For the text-containing cell, return its midpoint in (x, y) coordinate format. 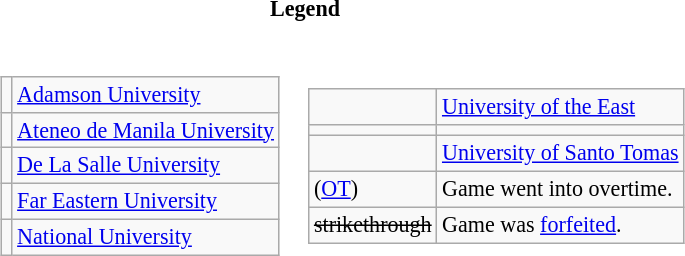
strikethrough (373, 225)
National University (146, 238)
Game went into overtime. (560, 189)
Game was forfeited. (560, 225)
Far Eastern University (146, 202)
De La Salle University (146, 166)
Ateneo de Manila University (146, 130)
Adamson University (146, 94)
University of Santo Tomas (560, 153)
University of the East (560, 107)
(OT) (373, 189)
